For the text-containing cell, return its midpoint in (X, Y) coordinate format. 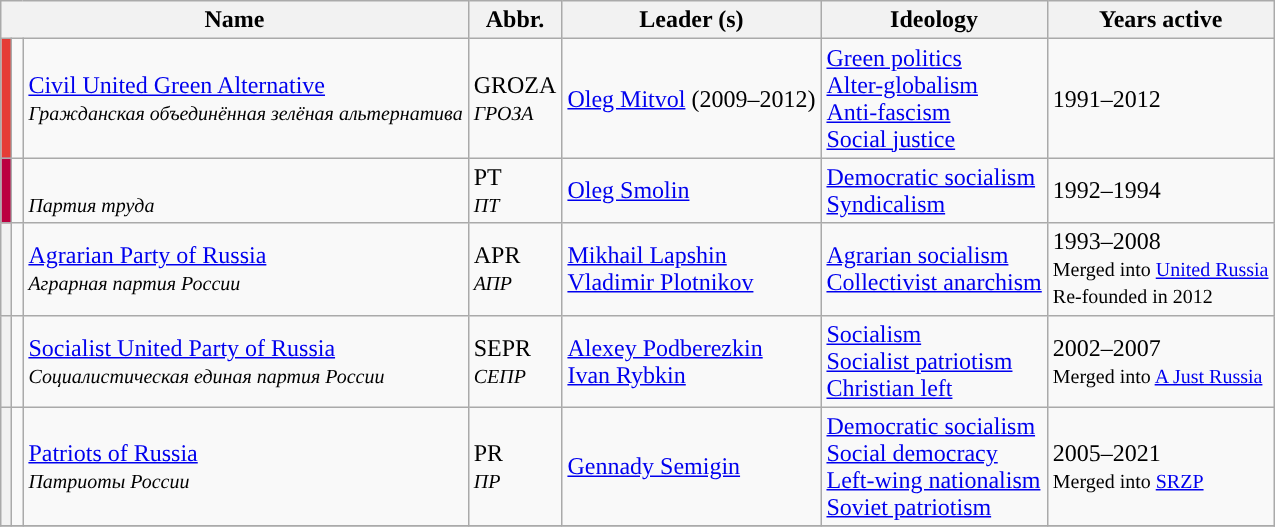
1991–2012 (1160, 98)
Gennady Semigin (692, 466)
1992–1994 (1160, 190)
Agrarian socialismCollectivist anarchism (934, 269)
Democratic socialismSocial democracyLeft-wing nationalismSoviet patriotism (934, 466)
Socialist United Party of RussiaСоциалистическая единая партия России (246, 361)
Agrarian Party of RussiaАграрная партия России (246, 269)
Leader (s) (692, 20)
PRПР (515, 466)
Democratic socialismSyndicalism (934, 190)
Партия труда (246, 190)
Alexey PodberezkinIvan Rybkin (692, 361)
Name (234, 20)
SEPRСЕПР (515, 361)
Mikhail Lapshin Vladimir Plotnikov (692, 269)
Ideology (934, 20)
2002–2007Merged into A Just Russia (1160, 361)
Years active (1160, 20)
PTПТ (515, 190)
1993–2008Merged into United RussiaRe-founded in 2012 (1160, 269)
GROZAГРОЗА (515, 98)
Civil United Green AlternativeГражданская объединённая зелёная альтернатива (246, 98)
Green politicsAlter-globalismAnti-fascismSocial justice (934, 98)
SocialismSocialist patriotismChristian left (934, 361)
2005–2021Merged into SRZP (1160, 466)
APRАПР (515, 269)
Oleg Mitvol (2009–2012) (692, 98)
Patriots of RussiaПатриоты России (246, 466)
Abbr. (515, 20)
Oleg Smolin (692, 190)
